Extract the (X, Y) coordinate from the center of the cell holding the provided text.  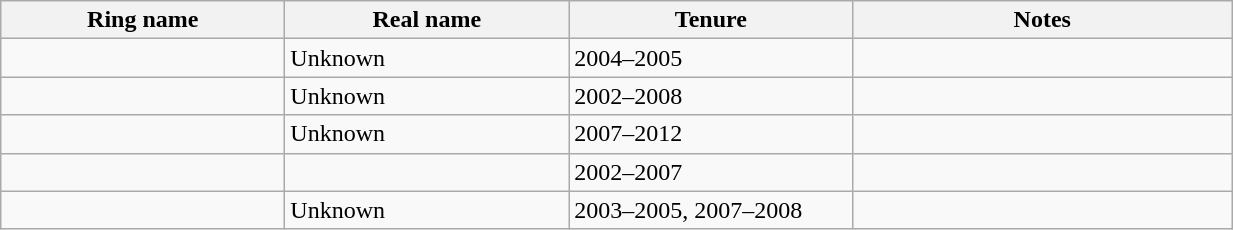
2002–2008 (711, 96)
Real name (427, 20)
Ring name (143, 20)
2003–2005, 2007–2008 (711, 210)
2004–2005 (711, 58)
2002–2007 (711, 172)
Notes (1042, 20)
2007–2012 (711, 134)
Tenure (711, 20)
